Scan for the cell matching the given text and deliver its (x, y) coordinate at center. 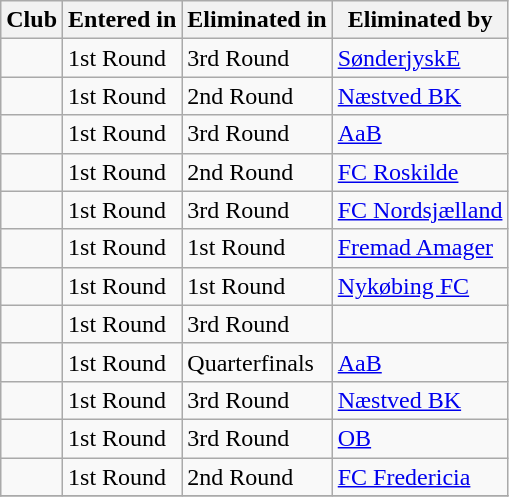
SønderjyskE (420, 58)
Eliminated by (420, 20)
OB (420, 438)
FC Nordsjælland (420, 210)
Eliminated in (257, 20)
Fremad Amager (420, 248)
Quarterfinals (257, 362)
FC Fredericia (420, 477)
Entered in (122, 20)
FC Roskilde (420, 172)
Nykøbing FC (420, 286)
Club (32, 20)
